Find where the given text appears and provide that cell's center as (x, y) coordinate. 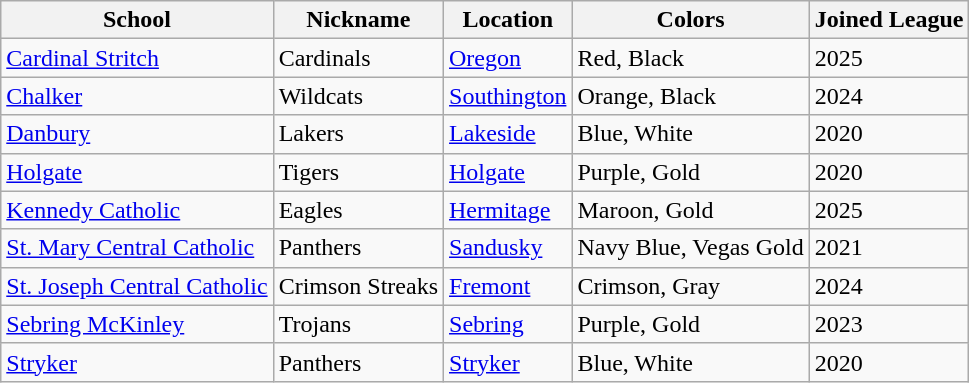
Oregon (508, 58)
Crimson, Gray (690, 286)
Maroon, Gold (690, 210)
Orange, Black (690, 96)
Hermitage (508, 210)
Cardinals (358, 58)
St. Mary Central Catholic (137, 248)
Crimson Streaks (358, 286)
School (137, 20)
Lakers (358, 134)
Southington (508, 96)
Sandusky (508, 248)
Colors (690, 20)
Cardinal Stritch (137, 58)
Red, Black (690, 58)
Navy Blue, Vegas Gold (690, 248)
Lakeside (508, 134)
2021 (889, 248)
2023 (889, 324)
Fremont (508, 286)
Joined League (889, 20)
Sebring (508, 324)
Sebring McKinley (137, 324)
Chalker (137, 96)
Nickname (358, 20)
Kennedy Catholic (137, 210)
Wildcats (358, 96)
Danbury (137, 134)
Tigers (358, 172)
Location (508, 20)
St. Joseph Central Catholic (137, 286)
Trojans (358, 324)
Eagles (358, 210)
